Identify which cell holds the provided text, then report its [X, Y] central coordinate. 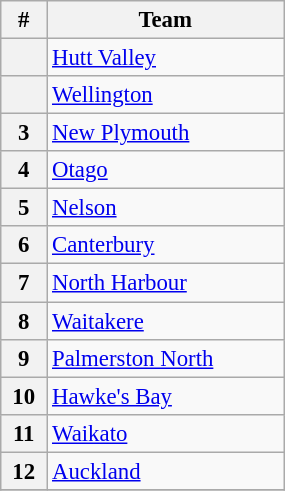
Auckland [166, 471]
11 [24, 433]
4 [24, 170]
Otago [166, 170]
Wellington [166, 95]
# [24, 20]
Team [166, 20]
New Plymouth [166, 133]
Palmerston North [166, 358]
Canterbury [166, 245]
Hutt Valley [166, 58]
8 [24, 321]
10 [24, 396]
12 [24, 471]
6 [24, 245]
Waitakere [166, 321]
5 [24, 208]
3 [24, 133]
North Harbour [166, 283]
Nelson [166, 208]
9 [24, 358]
7 [24, 283]
Hawke's Bay [166, 396]
Waikato [166, 433]
